Extract the (x, y) coordinate from the center of the cell holding the provided text.  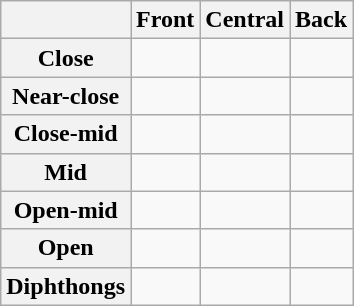
Back (322, 20)
Central (245, 20)
Near-close (66, 96)
Open-mid (66, 210)
Close (66, 58)
Mid (66, 172)
Diphthongs (66, 286)
Open (66, 248)
Front (166, 20)
Close-mid (66, 134)
